Locate the cell with the specified text and output its (X, Y) center coordinate. 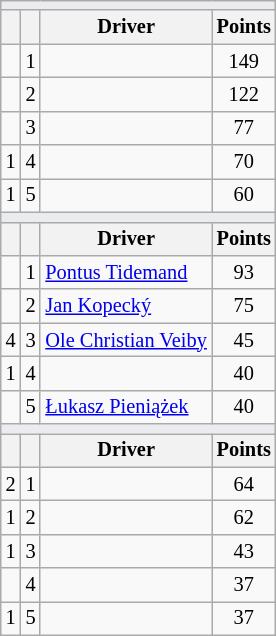
Ole Christian Veiby (126, 340)
45 (244, 340)
149 (244, 61)
62 (244, 517)
Łukasz Pieniążek (126, 407)
Jan Kopecký (126, 306)
60 (244, 195)
70 (244, 162)
43 (244, 551)
93 (244, 272)
75 (244, 306)
64 (244, 484)
122 (244, 94)
77 (244, 128)
Pontus Tidemand (126, 272)
